Output the (X, Y) coordinate of the center of the cell containing the given text.  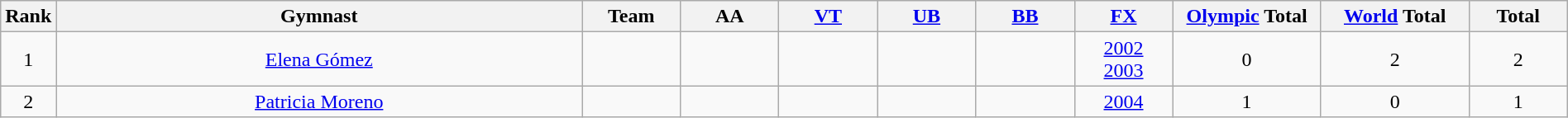
Olympic Total (1247, 17)
Gymnast (319, 17)
FX (1123, 17)
UB (926, 17)
2002 2003 (1123, 59)
2004 (1123, 101)
AA (729, 17)
BB (1025, 17)
Elena Gómez (319, 59)
Team (632, 17)
World Total (1394, 17)
Rank (28, 17)
Patricia Moreno (319, 101)
Total (1518, 17)
VT (829, 17)
